Determine the (X, Y) coordinate at the center of the cell enclosing the given text.  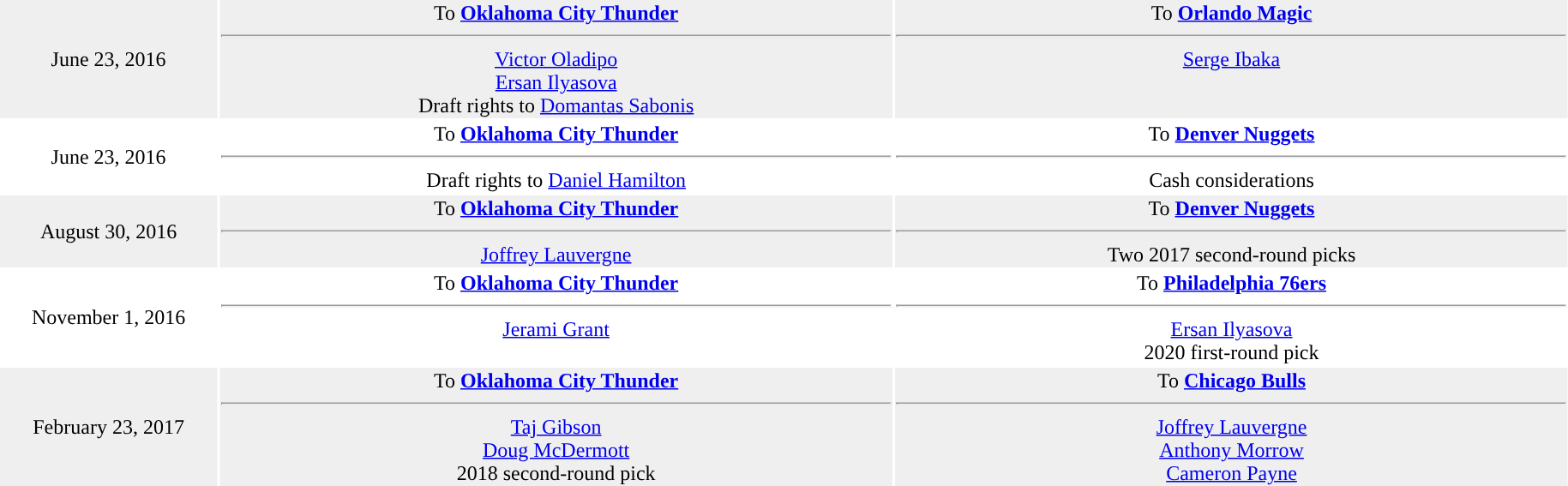
To Chicago BullsJoffrey LauvergneAnthony MorrowCameron Payne (1231, 427)
To Philadelphia 76ersErsan Ilyasova2020 first-round pick (1231, 317)
To Oklahoma City ThunderVictor OladipoErsan IlyasovaDraft rights to Domantas Sabonis (556, 59)
To Orlando MagicSerge Ibaka (1231, 59)
To Oklahoma City ThunderDraft rights to Daniel Hamilton (556, 157)
To Denver NuggetsCash considerations (1231, 157)
November 1, 2016 (108, 317)
To Oklahoma City ThunderJoffrey Lauvergne (556, 231)
August 30, 2016 (108, 231)
To Denver NuggetsTwo 2017 second-round picks (1231, 231)
To Oklahoma City ThunderJerami Grant (556, 317)
To Oklahoma City ThunderTaj GibsonDoug McDermott2018 second-round pick (556, 427)
February 23, 2017 (108, 427)
